Extract the (X, Y) coordinate from the center of the cell holding the provided text.  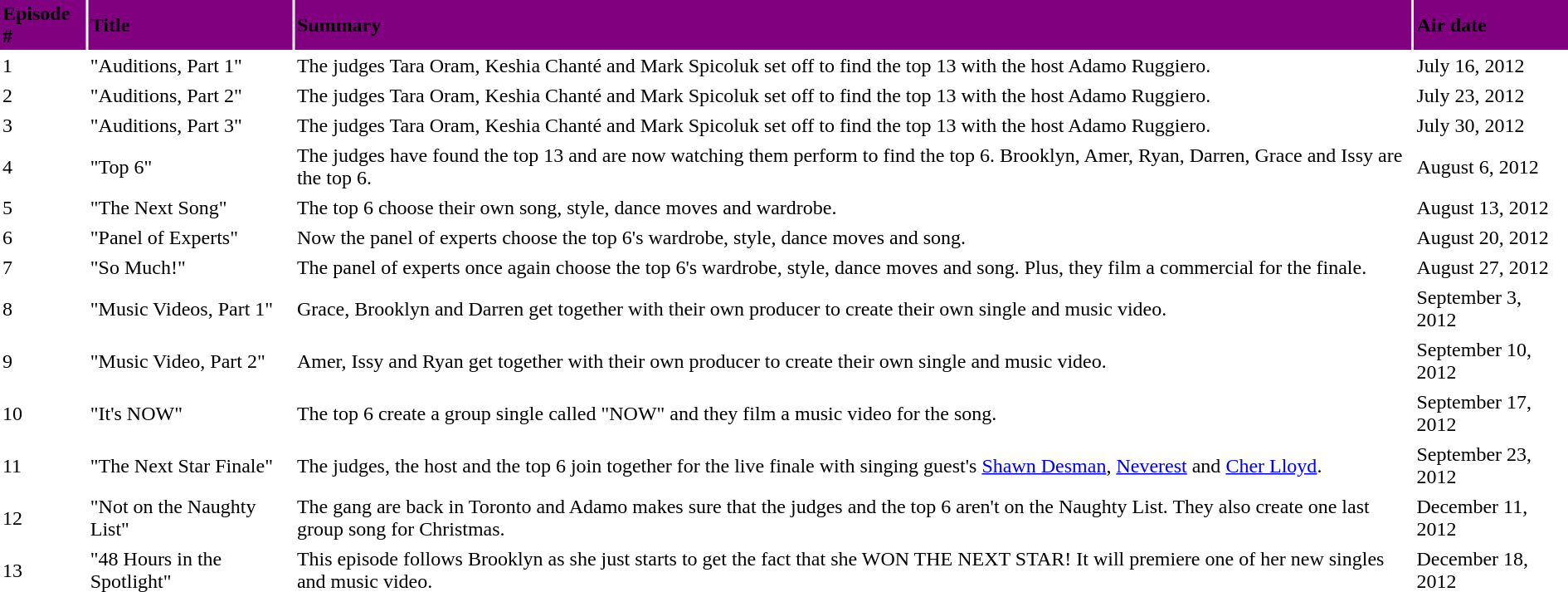
September 3, 2012 (1491, 309)
The judges, the host and the top 6 join together for the live finale with singing guest's Shawn Desman, Neverest and Cher Lloyd. (853, 466)
September 23, 2012 (1491, 466)
September 17, 2012 (1491, 413)
The top 6 choose their own song, style, dance moves and wardrobe. (853, 208)
The top 6 create a group single called "NOW" and they film a music video for the song. (853, 413)
8 (43, 309)
"So Much!" (190, 267)
"The Next Song" (190, 208)
August 13, 2012 (1491, 208)
"Auditions, Part 2" (190, 96)
3 (43, 126)
7 (43, 267)
Grace, Brooklyn and Darren get together with their own producer to create their own single and music video. (853, 309)
"Auditions, Part 1" (190, 66)
"Auditions, Part 3" (190, 126)
July 30, 2012 (1491, 126)
Summary (853, 25)
Now the panel of experts choose the top 6's wardrobe, style, dance moves and song. (853, 237)
July 16, 2012 (1491, 66)
The judges have found the top 13 and are now watching them perform to find the top 6. Brooklyn, Amer, Ryan, Darren, Grace and Issy are the top 6. (853, 167)
The panel of experts once again choose the top 6's wardrobe, style, dance moves and song. Plus, they film a commercial for the finale. (853, 267)
12 (43, 518)
"Not on the Naughty List" (190, 518)
"Top 6" (190, 167)
9 (43, 361)
Title (190, 25)
"The Next Star Finale" (190, 466)
September 10, 2012 (1491, 361)
July 23, 2012 (1491, 96)
August 6, 2012 (1491, 167)
10 (43, 413)
"Music Video, Part 2" (190, 361)
"It's NOW" (190, 413)
5 (43, 208)
1 (43, 66)
Amer, Issy and Ryan get together with their own producer to create their own single and music video. (853, 361)
6 (43, 237)
2 (43, 96)
11 (43, 466)
August 27, 2012 (1491, 267)
Episode # (43, 25)
4 (43, 167)
August 20, 2012 (1491, 237)
"Panel of Experts" (190, 237)
December 11, 2012 (1491, 518)
Air date (1491, 25)
"Music Videos, Part 1" (190, 309)
